For the text-containing cell, return its midpoint in (x, y) coordinate format. 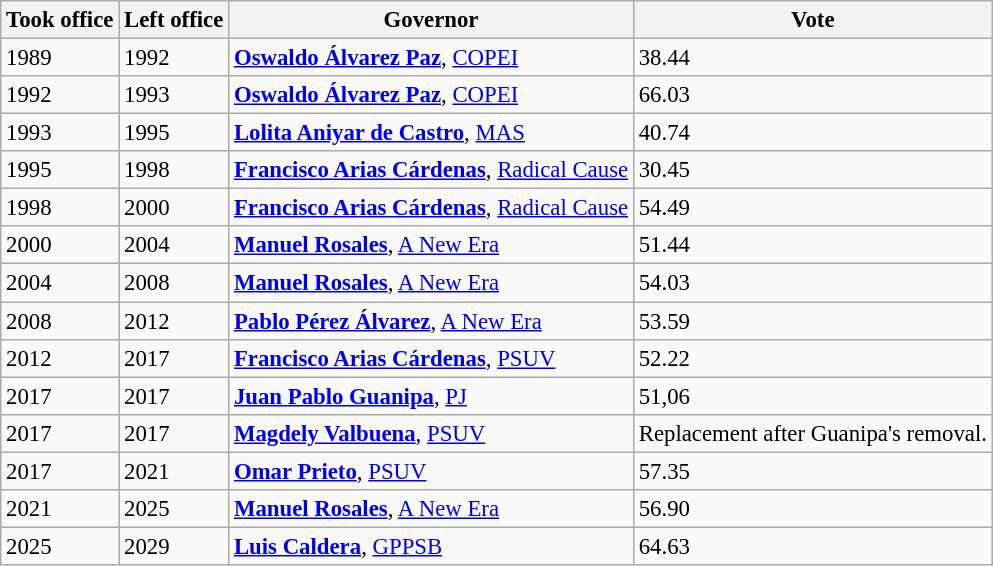
Left office (174, 20)
54.03 (812, 283)
53.59 (812, 321)
Governor (432, 20)
54.49 (812, 208)
40.74 (812, 133)
Pablo Pérez Álvarez, A New Era (432, 321)
Juan Pablo Guanipa, PJ (432, 396)
Magdely Valbuena, PSUV (432, 433)
Replacement after Guanipa's removal. (812, 433)
Omar Prieto, PSUV (432, 471)
38.44 (812, 58)
1989 (60, 58)
2029 (174, 546)
51,06 (812, 396)
51.44 (812, 245)
66.03 (812, 95)
52.22 (812, 358)
Lolita Aniyar de Castro, MAS (432, 133)
57.35 (812, 471)
Vote (812, 20)
56.90 (812, 509)
Took office (60, 20)
Luis Caldera, GPPSB (432, 546)
30.45 (812, 170)
Francisco Arias Cárdenas, PSUV (432, 358)
64.63 (812, 546)
